Capture the cell that displays the provided text and extract its (x, y) central coordinate. 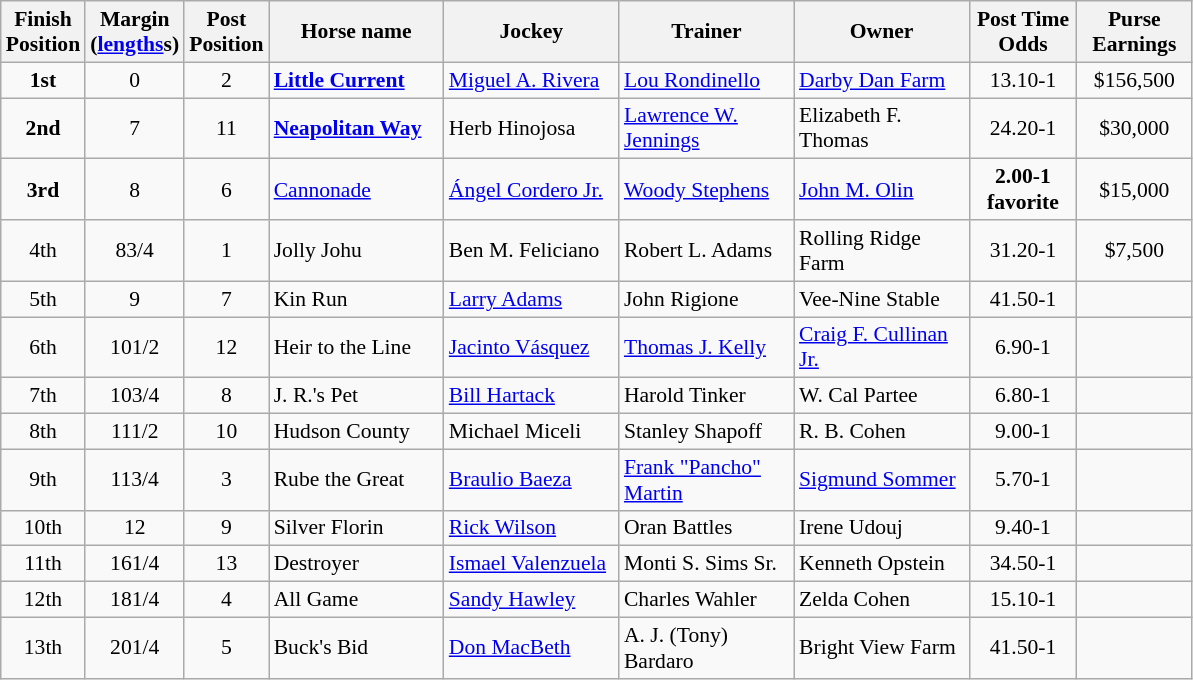
Stanley Shapoff (706, 432)
Silver Florin (356, 528)
Horse name (356, 32)
Hudson County (356, 432)
Oran Battles (706, 528)
$30,000 (1134, 128)
0 (134, 80)
6th (43, 348)
Lou Rondinello (706, 80)
34.50-1 (1023, 564)
4th (43, 250)
Zelda Cohen (882, 600)
Margin (lengthss) (134, 32)
Little Current (356, 80)
Neapolitan Way (356, 128)
R. B. Cohen (882, 432)
13 (226, 564)
5.70-1 (1023, 480)
11th (43, 564)
Don MacBeth (532, 648)
Miguel A. Rivera (532, 80)
Vee-Nine Stable (882, 299)
9.40-1 (1023, 528)
5th (43, 299)
7th (43, 396)
Braulio Baeza (532, 480)
Robert L. Adams (706, 250)
111/2 (134, 432)
1st (43, 80)
Post Position (226, 32)
Buck's Bid (356, 648)
101/2 (134, 348)
Ben M. Feliciano (532, 250)
John Rigione (706, 299)
W. Cal Partee (882, 396)
Michael Miceli (532, 432)
2.00-1 favorite (1023, 190)
Rick Wilson (532, 528)
3 (226, 480)
Herb Hinojosa (532, 128)
Heir to the Line (356, 348)
161/4 (134, 564)
Jockey (532, 32)
6.80-1 (1023, 396)
Jolly Johu (356, 250)
5 (226, 648)
$7,500 (1134, 250)
Purse Earnings (1134, 32)
9th (43, 480)
Craig F. Cullinan Jr. (882, 348)
10 (226, 432)
Jacinto Vásquez (532, 348)
Woody Stephens (706, 190)
Trainer (706, 32)
11 (226, 128)
Ismael Valenzuela (532, 564)
Darby Dan Farm (882, 80)
1 (226, 250)
24.20-1 (1023, 128)
4 (226, 600)
Kenneth Opstein (882, 564)
6.90-1 (1023, 348)
Bill Hartack (532, 396)
201/4 (134, 648)
10th (43, 528)
Rolling Ridge Farm (882, 250)
Irene Udouj (882, 528)
All Game (356, 600)
Cannonade (356, 190)
Harold Tinker (706, 396)
Finish Position (43, 32)
6 (226, 190)
J. R.'s Pet (356, 396)
12th (43, 600)
9.00-1 (1023, 432)
Rube the Great (356, 480)
113/4 (134, 480)
31.20-1 (1023, 250)
83/4 (134, 250)
3rd (43, 190)
Elizabeth F. Thomas (882, 128)
Sandy Hawley (532, 600)
Charles Wahler (706, 600)
$15,000 (1134, 190)
Frank "Pancho" Martin (706, 480)
Larry Adams (532, 299)
Bright View Farm (882, 648)
8th (43, 432)
Sigmund Sommer (882, 480)
A. J. (Tony) Bardaro (706, 648)
103/4 (134, 396)
Destroyer (356, 564)
Kin Run (356, 299)
2 (226, 80)
Post Time Odds (1023, 32)
$156,500 (1134, 80)
15.10-1 (1023, 600)
Owner (882, 32)
Monti S. Sims Sr. (706, 564)
13th (43, 648)
Lawrence W. Jennings (706, 128)
Thomas J. Kelly (706, 348)
13.10-1 (1023, 80)
John M. Olin (882, 190)
2nd (43, 128)
181/4 (134, 600)
Ángel Cordero Jr. (532, 190)
